Scan for the cell matching the given text and deliver its (X, Y) coordinate at center. 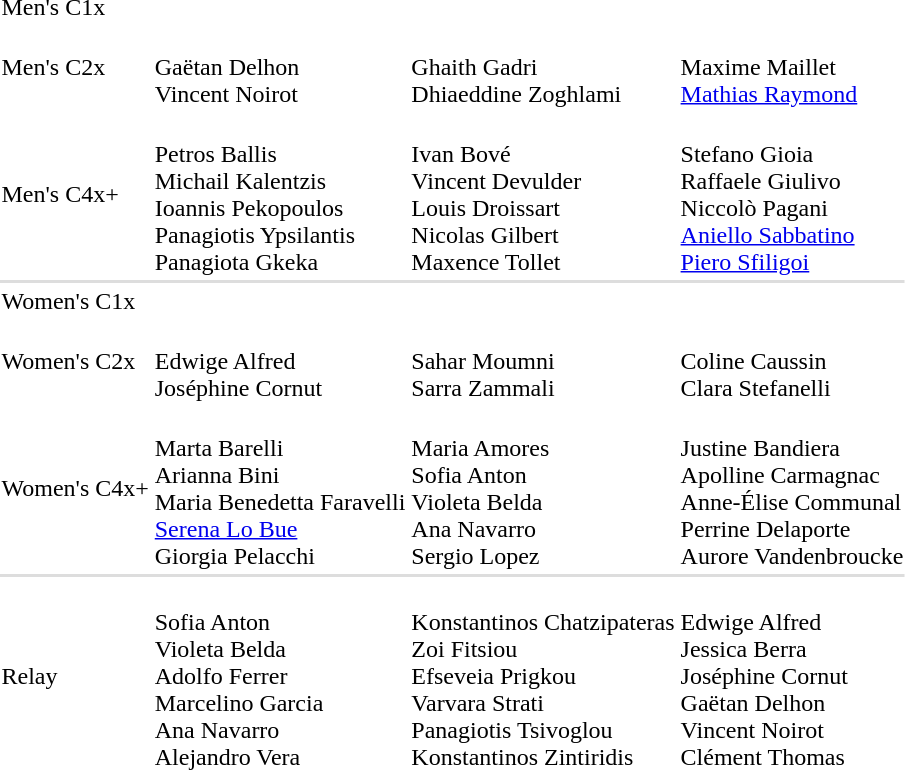
Stefano GioiaRaffaele GiulivoNiccolò PaganiAniello SabbatinoPiero Sfiligoi (792, 194)
Coline CaussinClara Stefanelli (792, 361)
Marta BarelliArianna BiniMaria Benedetta FaravelliSerena Lo BueGiorgia Pelacchi (280, 488)
Men's C4x+ (75, 194)
Edwige AlfredJoséphine Cornut (280, 361)
Women's C1x (75, 301)
Maria AmoresSofia AntonVioleta BeldaAna NavarroSergio Lopez (543, 488)
Men's C2x (75, 67)
Gaëtan DelhonVincent Noirot (280, 67)
Ghaith GadriDhiaeddine Zoghlami (543, 67)
Ivan BovéVincent DevulderLouis DroissartNicolas GilbertMaxence Tollet (543, 194)
Sahar MoumniSarra Zammali (543, 361)
Women's C2x (75, 361)
Maxime MailletMathias Raymond (792, 67)
Women's C4x+ (75, 488)
Justine BandieraApolline CarmagnacAnne-Élise CommunalPerrine DelaporteAurore Vandenbroucke (792, 488)
Petros BallisMichail KalentzisIoannis PekopoulosPanagiotis YpsilantisPanagiota Gkeka (280, 194)
